From the cell containing the given text, extract its center point as [x, y] coordinate. 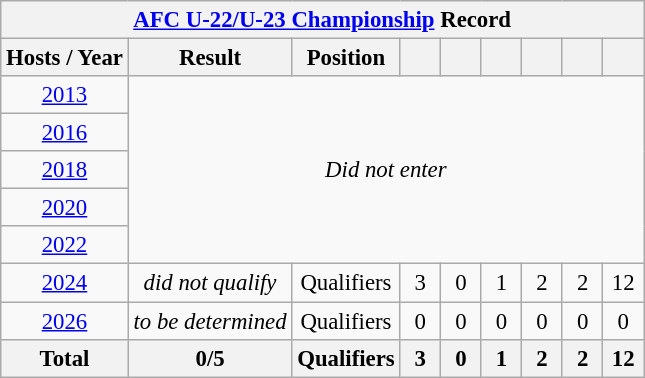
to be determined [210, 321]
Total [64, 358]
Hosts / Year [64, 58]
2024 [64, 283]
2018 [64, 170]
2026 [64, 321]
Did not enter [386, 170]
did not qualify [210, 283]
Position [346, 58]
0/5 [210, 358]
2022 [64, 245]
AFC U-22/U-23 Championship Record [322, 20]
2016 [64, 133]
2020 [64, 208]
2013 [64, 95]
Result [210, 58]
